Identify which cell holds the provided text, then report its (x, y) central coordinate. 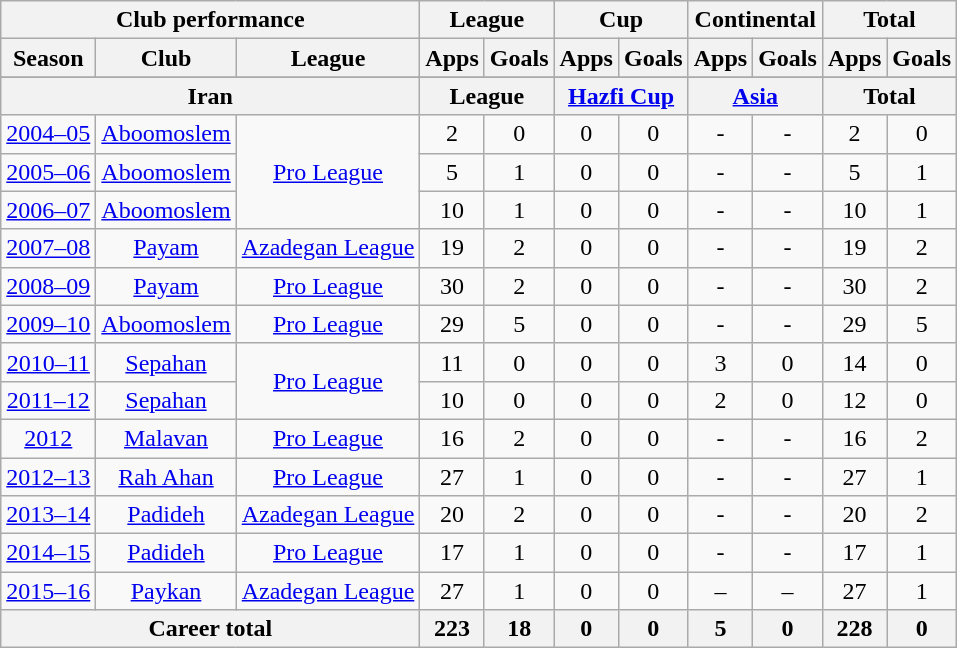
Iran (210, 96)
2015–16 (48, 591)
2012 (48, 438)
2007–08 (48, 248)
Continental (755, 20)
18 (519, 629)
Club performance (210, 20)
2014–15 (48, 553)
2006–07 (48, 210)
3 (720, 362)
12 (854, 400)
2005–06 (48, 172)
Season (48, 58)
2004–05 (48, 134)
Cup (621, 20)
Paykan (166, 591)
Malavan (166, 438)
Hazfi Cup (621, 96)
Club (166, 58)
228 (854, 629)
2008–09 (48, 286)
Career total (210, 629)
2009–10 (48, 324)
11 (452, 362)
Asia (755, 96)
223 (452, 629)
2010–11 (48, 362)
Rah Ahan (166, 477)
2012–13 (48, 477)
2013–14 (48, 515)
14 (854, 362)
2011–12 (48, 400)
